Return (X, Y) of the center of cell containing provided text 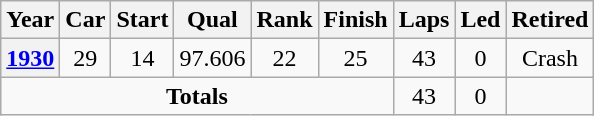
Qual (212, 20)
22 (284, 58)
Laps (424, 20)
Finish (356, 20)
Rank (284, 20)
14 (142, 58)
Car (86, 20)
25 (356, 58)
Crash (550, 58)
97.606 (212, 58)
Totals (197, 96)
1930 (30, 58)
Year (30, 20)
Retired (550, 20)
Start (142, 20)
29 (86, 58)
Led (480, 20)
